Capture the cell that displays the provided text and extract its [x, y] central coordinate. 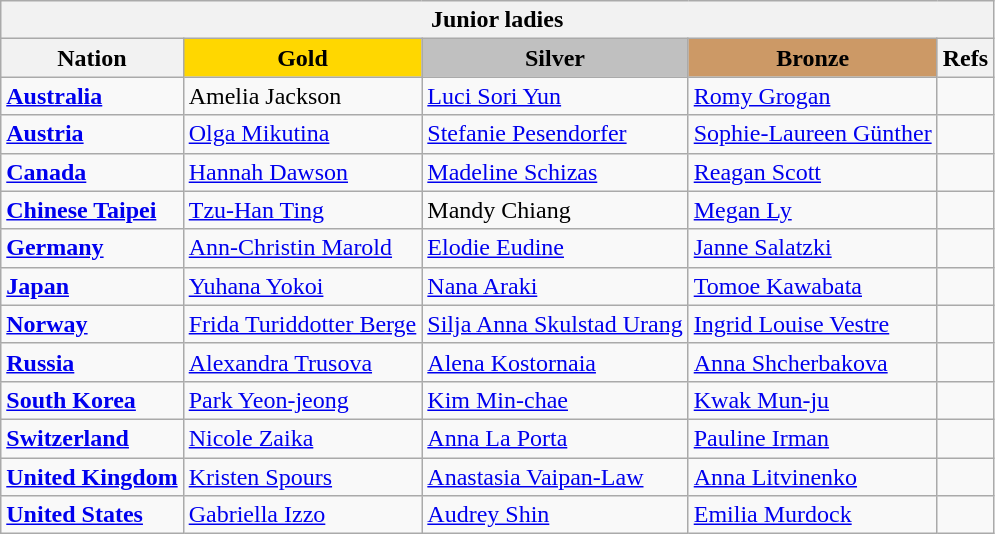
Reagan Scott [812, 172]
Frida Turiddotter Berge [302, 324]
Gabriella Izzo [302, 515]
Nicole Zaika [302, 438]
Pauline Irman [812, 438]
Nation [92, 58]
Silver [555, 58]
Yuhana Yokoi [302, 286]
Audrey Shin [555, 515]
Anastasia Vaipan-Law [555, 477]
Alena Kostornaia [555, 362]
Romy Grogan [812, 96]
Tomoe Kawabata [812, 286]
Russia [92, 362]
Ingrid Louise Vestre [812, 324]
Alexandra Trusova [302, 362]
Gold [302, 58]
Nana Araki [555, 286]
Luci Sori Yun [555, 96]
United Kingdom [92, 477]
Tzu-Han Ting [302, 210]
Silja Anna Skulstad Urang [555, 324]
Junior ladies [498, 20]
Norway [92, 324]
Chinese Taipei [92, 210]
Amelia Jackson [302, 96]
Switzerland [92, 438]
Canada [92, 172]
Stefanie Pesendorfer [555, 134]
Kwak Mun-ju [812, 400]
South Korea [92, 400]
Madeline Schizas [555, 172]
Emilia Murdock [812, 515]
Refs [965, 58]
Olga Mikutina [302, 134]
Kristen Spours [302, 477]
Janne Salatzki [812, 248]
United States [92, 515]
Japan [92, 286]
Anna La Porta [555, 438]
Australia [92, 96]
Mandy Chiang [555, 210]
Austria [92, 134]
Sophie-Laureen Günther [812, 134]
Elodie Eudine [555, 248]
Bronze [812, 58]
Ann-Christin Marold [302, 248]
Megan Ly [812, 210]
Germany [92, 248]
Anna Litvinenko [812, 477]
Kim Min-chae [555, 400]
Anna Shcherbakova [812, 362]
Hannah Dawson [302, 172]
Park Yeon-jeong [302, 400]
